Provide the [X, Y] coordinate of the cell's center where the given text is located.  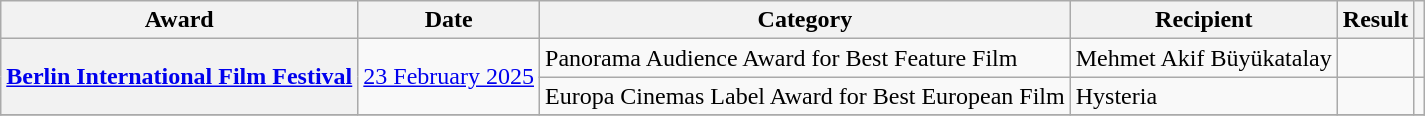
Mehmet Akif Büyükatalay [1204, 58]
Panorama Audience Award for Best Feature Film [806, 58]
Category [806, 20]
Hysteria [1204, 96]
Date [449, 20]
Europa Cinemas Label Award for Best European Film [806, 96]
Award [180, 20]
Berlin International Film Festival [180, 77]
23 February 2025 [449, 77]
Recipient [1204, 20]
Result [1375, 20]
